Detect which cell encompasses the target text, then output its (x, y) center coordinate. 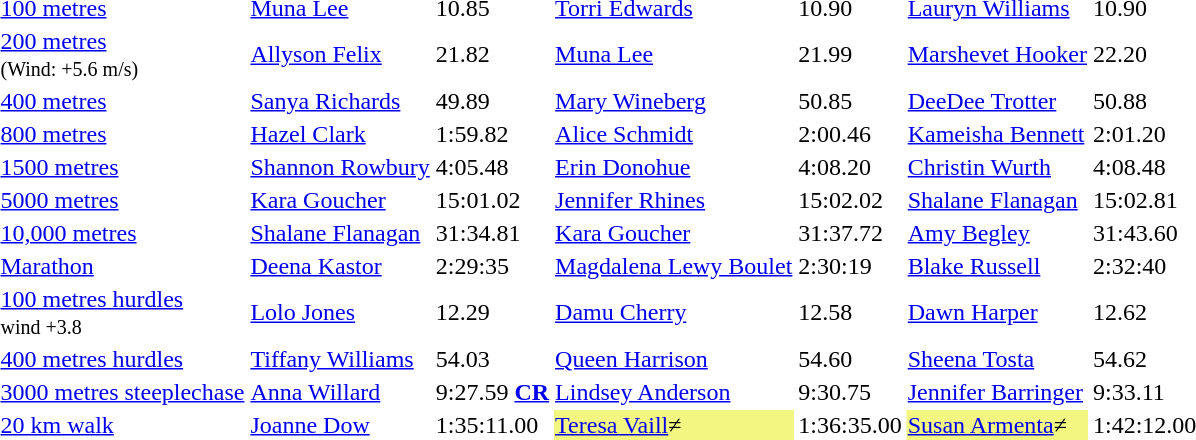
Mary Wineberg (674, 101)
50.85 (850, 101)
54.03 (492, 359)
Erin Donohue (674, 167)
Lolo Jones (340, 312)
Alice Schmidt (674, 134)
Anna Willard (340, 392)
9:27.59 CR (492, 392)
Shannon Rowbury (340, 167)
9:30.75 (850, 392)
Hazel Clark (340, 134)
Teresa Vaill≠ (674, 425)
4:05.48 (492, 167)
Queen Harrison (674, 359)
49.89 (492, 101)
Susan Armenta≠ (997, 425)
Christin Wurth (997, 167)
Sheena Tosta (997, 359)
31:37.72 (850, 233)
Jennifer Barringer (997, 392)
Magdalena Lewy Boulet (674, 266)
Sanya Richards (340, 101)
15:02.02 (850, 200)
Kameisha Bennett (997, 134)
Dawn Harper (997, 312)
Allyson Felix (340, 54)
Blake Russell (997, 266)
Joanne Dow (340, 425)
15:01.02 (492, 200)
DeeDee Trotter (997, 101)
21.99 (850, 54)
12.58 (850, 312)
12.29 (492, 312)
Deena Kastor (340, 266)
54.60 (850, 359)
31:34.81 (492, 233)
Muna Lee (674, 54)
Amy Begley (997, 233)
Tiffany Williams (340, 359)
2:29:35 (492, 266)
21.82 (492, 54)
Damu Cherry (674, 312)
Jennifer Rhines (674, 200)
4:08.20 (850, 167)
1:59.82 (492, 134)
2:30:19 (850, 266)
1:35:11.00 (492, 425)
Marshevet Hooker (997, 54)
1:36:35.00 (850, 425)
2:00.46 (850, 134)
Lindsey Anderson (674, 392)
